Scan for the cell matching the given text and deliver its [x, y] coordinate at center. 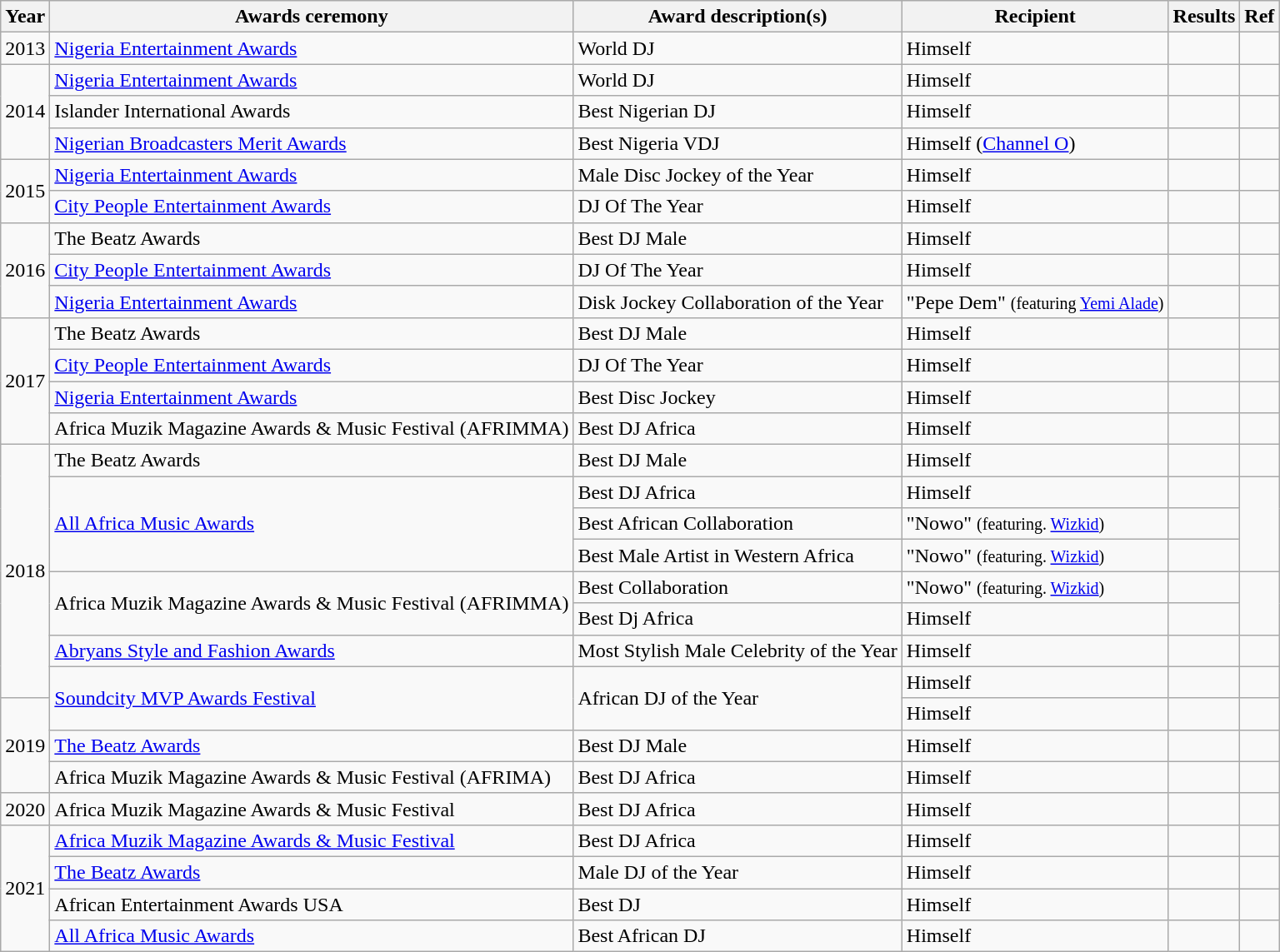
Africa Muzik Magazine Awards & Music Festival (AFRIMA) [312, 777]
Soundcity MVP Awards Festival [312, 698]
2014 [25, 112]
2017 [25, 381]
Best Disc Jockey [737, 397]
Best African DJ [737, 936]
Ref [1260, 17]
Award description(s) [737, 17]
Best DJ [737, 904]
Islander International Awards [312, 112]
Male Disc Jockey of the Year [737, 175]
Best Collaboration [737, 587]
Nigerian Broadcasters Merit Awards [312, 143]
Year [25, 17]
2018 [25, 571]
Recipient [1035, 17]
Most Stylish Male Celebrity of the Year [737, 650]
2013 [25, 48]
Best Nigerian DJ [737, 112]
Best African Collaboration [737, 524]
Best Male Artist in Western Africa [737, 556]
2019 [25, 745]
Results [1204, 17]
"Pepe Dem" (featuring Yemi Alade) [1035, 302]
2015 [25, 191]
Best Nigeria VDJ [737, 143]
African Entertainment Awards USA [312, 904]
Disk Jockey Collaboration of the Year [737, 302]
Awards ceremony [312, 17]
2016 [25, 270]
Male DJ of the Year [737, 872]
Abryans Style and Fashion Awards [312, 650]
Himself (Channel O) [1035, 143]
2021 [25, 888]
Best Dj Africa [737, 619]
African DJ of the Year [737, 698]
2020 [25, 809]
